Scan for the cell matching the given text and deliver its (X, Y) coordinate at center. 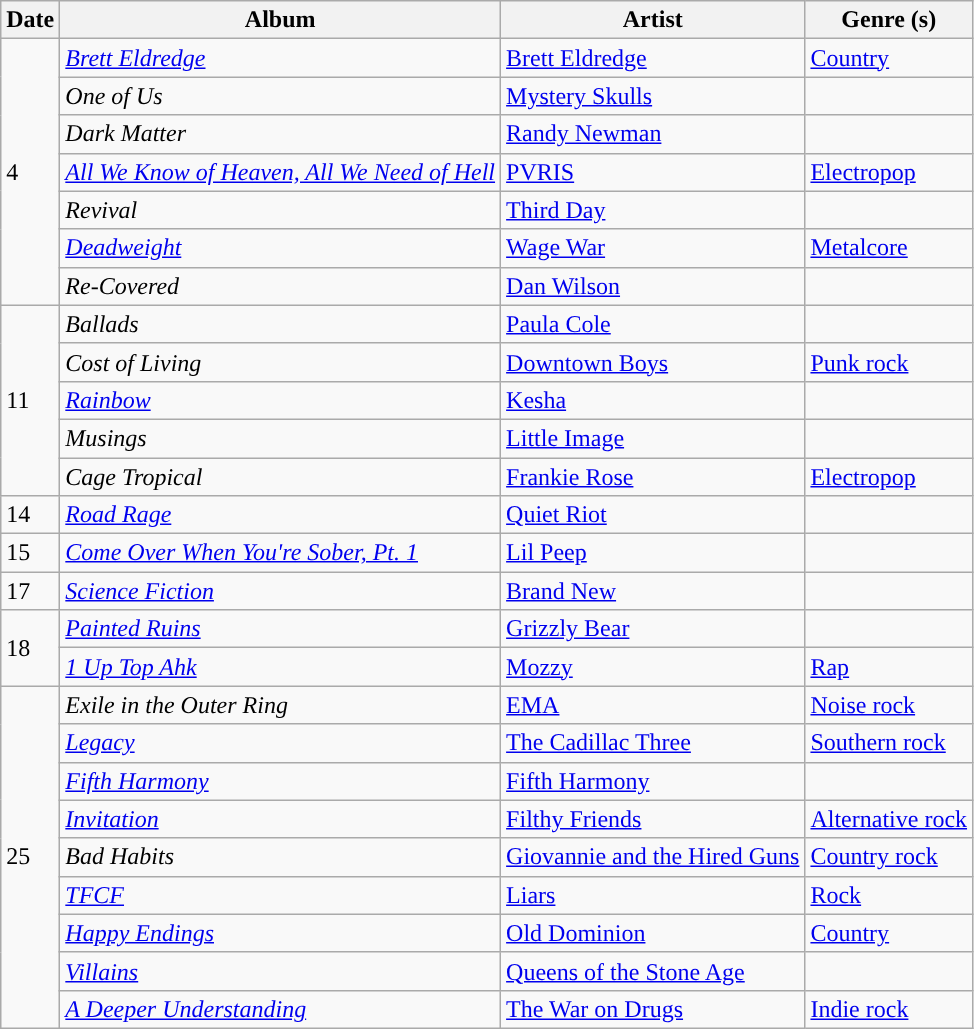
Happy Endings (280, 933)
11 (30, 400)
Country rock (889, 857)
Dark Matter (280, 134)
25 (30, 858)
Punk rock (889, 362)
Ballads (280, 324)
Cage Tropical (280, 477)
Lil Peep (653, 553)
All We Know of Heaven, All We Need of Hell (280, 172)
Exile in the Outer Ring (280, 705)
PVRIS (653, 172)
Rap (889, 667)
Downtown Boys (653, 362)
Revival (280, 210)
17 (30, 591)
Southern rock (889, 743)
4 (30, 172)
Rainbow (280, 400)
TFCF (280, 895)
One of Us (280, 96)
Genre (s) (889, 20)
Indie rock (889, 1009)
Old Dominion (653, 933)
Alternative rock (889, 819)
Metalcore (889, 248)
Legacy (280, 743)
Kesha (653, 400)
Cost of Living (280, 362)
EMA (653, 705)
Dan Wilson (653, 286)
The War on Drugs (653, 1009)
Artist (653, 20)
Re-Covered (280, 286)
18 (30, 648)
Villains (280, 971)
Grizzly Bear (653, 629)
Brand New (653, 591)
Randy Newman (653, 134)
15 (30, 553)
1 Up Top Ahk (280, 667)
Album (280, 20)
Science Fiction (280, 591)
Rock (889, 895)
Mystery Skulls (653, 96)
Painted Ruins (280, 629)
The Cadillac Three (653, 743)
Third Day (653, 210)
Musings (280, 438)
Road Rage (280, 515)
Queens of the Stone Age (653, 971)
Wage War (653, 248)
Invitation (280, 819)
Filthy Friends (653, 819)
14 (30, 515)
Bad Habits (280, 857)
Frankie Rose (653, 477)
Paula Cole (653, 324)
Noise rock (889, 705)
Mozzy (653, 667)
Deadweight (280, 248)
Date (30, 20)
Liars (653, 895)
Giovannie and the Hired Guns (653, 857)
Come Over When You're Sober, Pt. 1 (280, 553)
Little Image (653, 438)
A Deeper Understanding (280, 1009)
Quiet Riot (653, 515)
